Find where the given text appears and provide that cell's center as [x, y] coordinate. 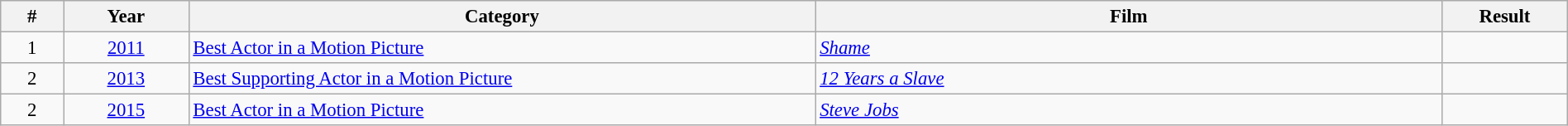
Steve Jobs [1129, 110]
Year [126, 17]
Film [1129, 17]
12 Years a Slave [1129, 79]
# [32, 17]
Result [1505, 17]
1 [32, 48]
2011 [126, 48]
Shame [1129, 48]
Category [502, 17]
2015 [126, 110]
2013 [126, 79]
Best Supporting Actor in a Motion Picture [502, 79]
